Scan for the cell matching the given text and deliver its (x, y) coordinate at center. 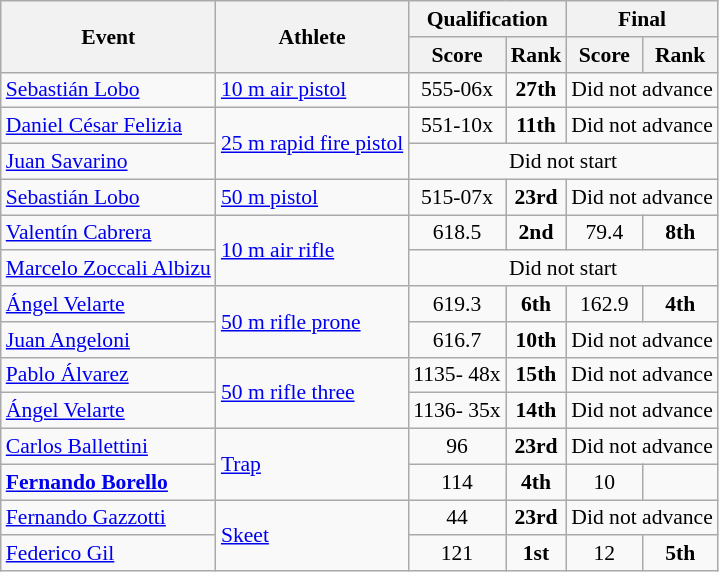
96 (456, 447)
50 m pistol (312, 197)
Marcelo Zoccali Albizu (108, 269)
50 m rifle prone (312, 322)
Trap (312, 464)
Skeet (312, 536)
79.4 (604, 233)
555-06x (456, 90)
Carlos Ballettini (108, 447)
Juan Angeloni (108, 340)
Daniel César Felizia (108, 126)
11th (536, 126)
50 m rifle three (312, 392)
Qualification (487, 19)
Fernando Borello (108, 482)
10 m air pistol (312, 90)
121 (456, 554)
619.3 (456, 304)
44 (456, 518)
10 (604, 482)
114 (456, 482)
27th (536, 90)
14th (536, 411)
Federico Gil (108, 554)
618.5 (456, 233)
12 (604, 554)
Valentín Cabrera (108, 233)
616.7 (456, 340)
Event (108, 36)
5th (680, 554)
10 m air rifle (312, 250)
162.9 (604, 304)
10th (536, 340)
551-10x (456, 126)
2nd (536, 233)
515-07x (456, 197)
1st (536, 554)
Pablo Álvarez (108, 375)
Athlete (312, 36)
Fernando Gazzotti (108, 518)
25 m rapid fire pistol (312, 144)
Final (642, 19)
8th (680, 233)
15th (536, 375)
6th (536, 304)
1135- 48x (456, 375)
1136- 35x (456, 411)
Juan Savarino (108, 162)
